Search for the cell housing the specified text and yield its (x, y) center coordinate. 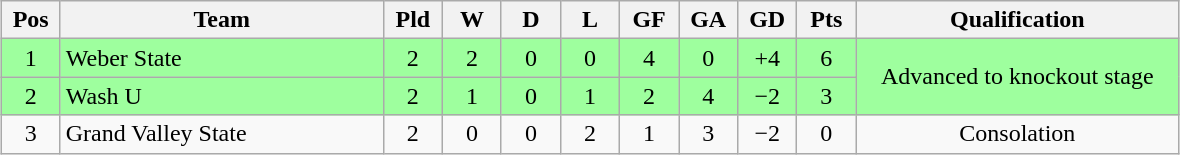
Weber State (222, 58)
+4 (768, 58)
GF (650, 20)
Qualification (1018, 20)
Pld (412, 20)
Team (222, 20)
Grand Valley State (222, 134)
Consolation (1018, 134)
Pts (826, 20)
Advanced to knockout stage (1018, 77)
6 (826, 58)
L (590, 20)
GD (768, 20)
W (472, 20)
D (530, 20)
GA (708, 20)
Pos (30, 20)
Wash U (222, 96)
